Find where the given text appears and provide that cell's center as [x, y] coordinate. 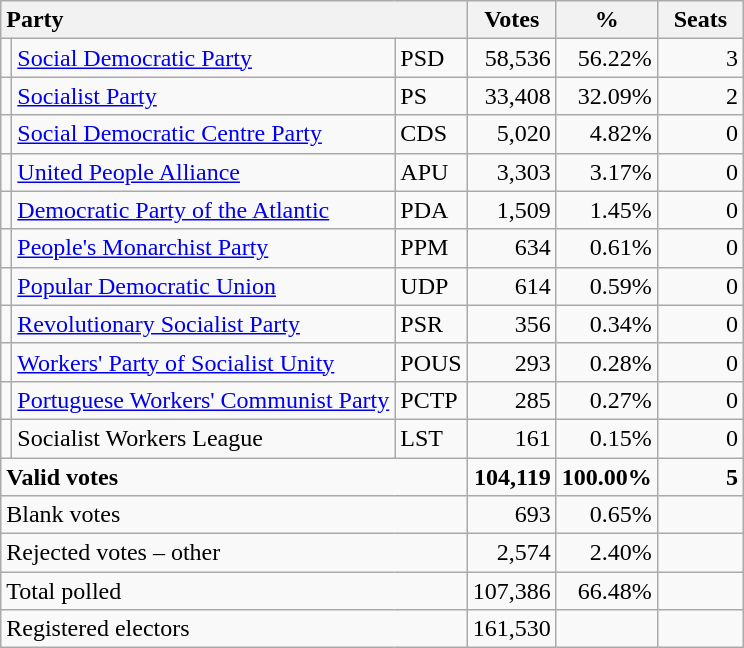
285 [512, 400]
Votes [512, 20]
Rejected votes – other [234, 553]
0.61% [606, 248]
Revolutionary Socialist Party [204, 324]
5 [700, 477]
Seats [700, 20]
Democratic Party of the Atlantic [204, 210]
2.40% [606, 553]
PSR [431, 324]
32.09% [606, 96]
Social Democratic Party [204, 58]
PDA [431, 210]
UDP [431, 286]
0.34% [606, 324]
356 [512, 324]
PS [431, 96]
161,530 [512, 629]
CDS [431, 134]
161 [512, 438]
POUS [431, 362]
Social Democratic Centre Party [204, 134]
Blank votes [234, 515]
Total polled [234, 591]
293 [512, 362]
Portuguese Workers' Communist Party [204, 400]
0.59% [606, 286]
Valid votes [234, 477]
PCTP [431, 400]
Party [234, 20]
Socialist Workers League [204, 438]
33,408 [512, 96]
0.15% [606, 438]
Popular Democratic Union [204, 286]
614 [512, 286]
107,386 [512, 591]
3,303 [512, 172]
1.45% [606, 210]
PPM [431, 248]
634 [512, 248]
3 [700, 58]
693 [512, 515]
5,020 [512, 134]
Workers' Party of Socialist Unity [204, 362]
0.65% [606, 515]
104,119 [512, 477]
4.82% [606, 134]
0.27% [606, 400]
66.48% [606, 591]
2,574 [512, 553]
LST [431, 438]
0.28% [606, 362]
56.22% [606, 58]
APU [431, 172]
1,509 [512, 210]
% [606, 20]
3.17% [606, 172]
Registered electors [234, 629]
Socialist Party [204, 96]
United People Alliance [204, 172]
100.00% [606, 477]
PSD [431, 58]
2 [700, 96]
People's Monarchist Party [204, 248]
58,536 [512, 58]
